Capture the cell that displays the provided text and extract its [x, y] central coordinate. 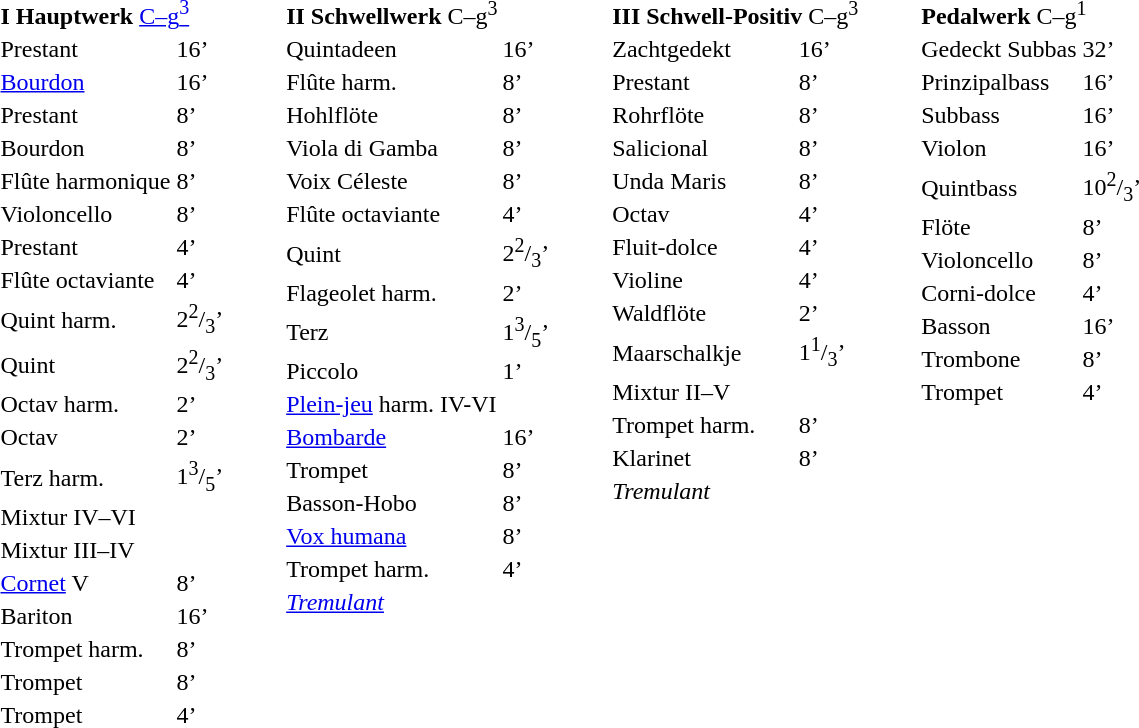
Bombarde [392, 438]
Violoncello [999, 260]
Gedeckt Subbas [999, 49]
Plein-jeu harm. IV-VI [392, 405]
1’ [526, 372]
Trombone [999, 359]
Waldflöte [703, 313]
Subbass [999, 115]
Prestant [703, 82]
Flageolet harm. [392, 293]
Prinzipalbass [999, 82]
Basson [999, 326]
Flûte harm. [392, 82]
Corni-dolce [999, 293]
Zachtgedekt [703, 49]
Viola di Gamba [392, 148]
Flûte octaviante [392, 214]
Salicional [703, 148]
Piccolo [392, 372]
Klarinet [703, 458]
11/3’ [828, 352]
Voix Céleste [392, 181]
Violon [999, 148]
Violine [703, 280]
Mixtur II–V [703, 392]
Hohlflöte [392, 115]
Terz [392, 332]
Flöte [999, 227]
Maarschalkje [703, 352]
Rohrflöte [703, 115]
Quintbass [999, 188]
Unda Maris [703, 181]
Octav [703, 214]
Fluit-dolce [703, 247]
Quint [392, 254]
Quintadeen [392, 49]
Basson-Hobo [392, 504]
Vox humana [392, 537]
